For the text-containing cell, return its midpoint in [X, Y] coordinate format. 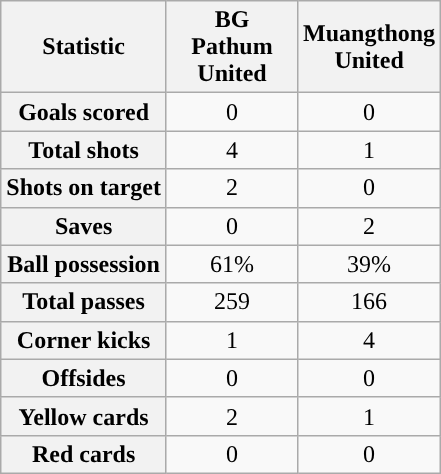
Offsides [84, 378]
Yellow cards [84, 416]
Muangthong United [370, 47]
Shots on target [84, 188]
Corner kicks [84, 340]
259 [232, 302]
Ball possession [84, 264]
Total shots [84, 150]
Saves [84, 226]
Goals scored [84, 112]
39% [370, 264]
Total passes [84, 302]
BG Pathum United [232, 47]
Red cards [84, 454]
Statistic [84, 47]
166 [370, 302]
61% [232, 264]
